Identify which cell holds the provided text, then report its (X, Y) central coordinate. 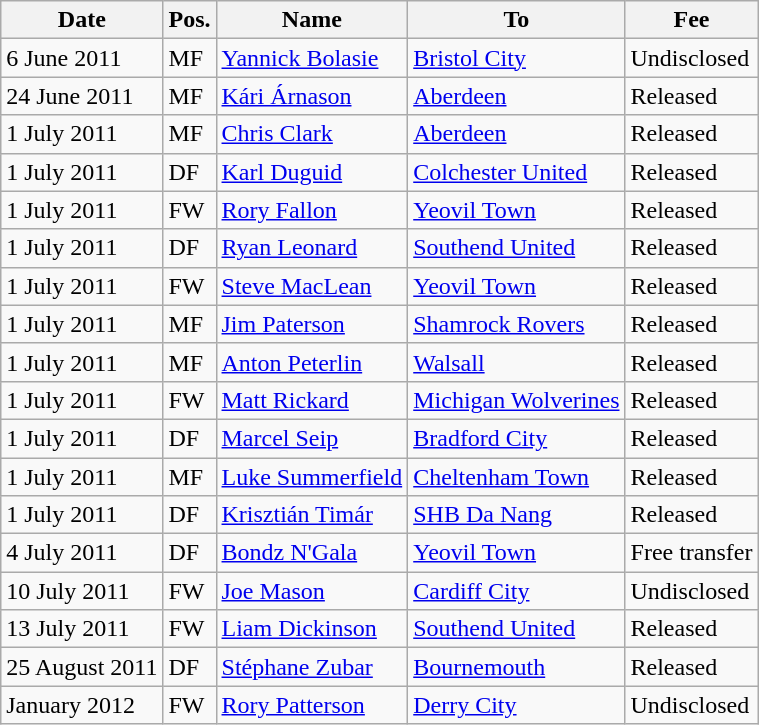
Krisztián Timár (312, 515)
Luke Summerfield (312, 477)
Marcel Seip (312, 438)
Cheltenham Town (516, 477)
Yannick Bolasie (312, 58)
Fee (692, 20)
Steve MacLean (312, 286)
Matt Rickard (312, 400)
Kári Árnason (312, 96)
Name (312, 20)
Karl Duguid (312, 172)
Walsall (516, 362)
Bradford City (516, 438)
Michigan Wolverines (516, 400)
Liam Dickinson (312, 629)
Stéphane Zubar (312, 667)
Bondz N'Gala (312, 553)
January 2012 (82, 705)
Derry City (516, 705)
To (516, 20)
Jim Paterson (312, 324)
Shamrock Rovers (516, 324)
Free transfer (692, 553)
25 August 2011 (82, 667)
10 July 2011 (82, 591)
Anton Peterlin (312, 362)
4 July 2011 (82, 553)
6 June 2011 (82, 58)
Rory Patterson (312, 705)
Joe Mason (312, 591)
Bristol City (516, 58)
Bournemouth (516, 667)
24 June 2011 (82, 96)
Colchester United (516, 172)
Ryan Leonard (312, 248)
Pos. (190, 20)
Chris Clark (312, 134)
SHB Da Nang (516, 515)
Rory Fallon (312, 210)
Cardiff City (516, 591)
13 July 2011 (82, 629)
Date (82, 20)
